Return the (x, y) coordinate for the center point of the cell that contains the specified text.  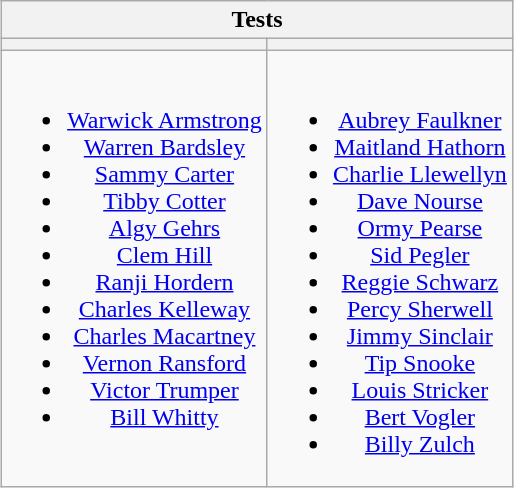
Tests (258, 20)
